Output the [x, y] coordinate of the center of the cell containing the given text.  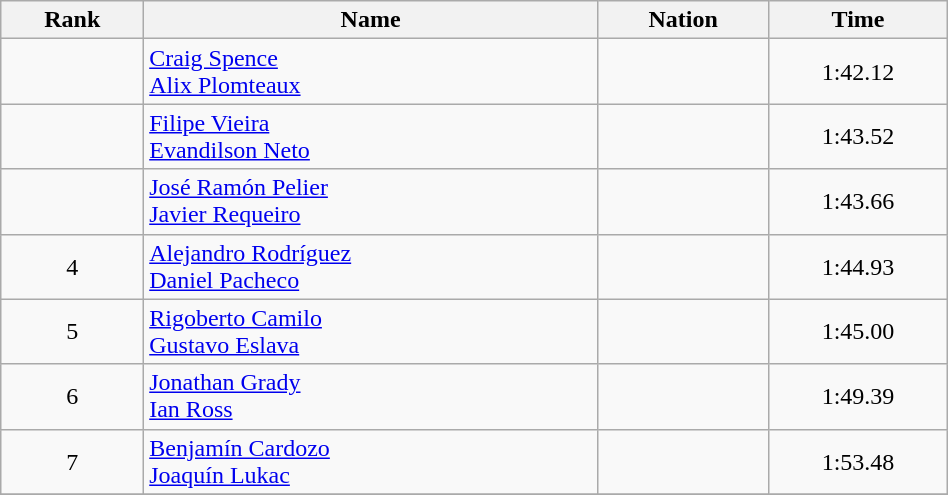
7 [72, 462]
1:44.93 [858, 266]
Benjamín CardozoJoaquín Lukac [371, 462]
4 [72, 266]
Craig SpenceAlix Plomteaux [371, 72]
1:49.39 [858, 396]
Alejandro RodríguezDaniel Pacheco [371, 266]
1:53.48 [858, 462]
Jonathan GradyIan Ross [371, 396]
1:45.00 [858, 332]
Nation [682, 20]
1:42.12 [858, 72]
Rank [72, 20]
Filipe VieiraEvandilson Neto [371, 136]
José Ramón PelierJavier Requeiro [371, 202]
Name [371, 20]
1:43.66 [858, 202]
6 [72, 396]
1:43.52 [858, 136]
Rigoberto CamiloGustavo Eslava [371, 332]
Time [858, 20]
5 [72, 332]
